Search for the cell housing the specified text and yield its [x, y] center coordinate. 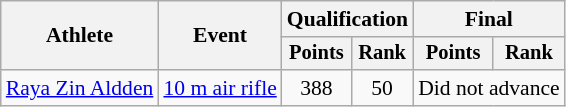
Athlete [80, 36]
Event [220, 36]
Did not advance [489, 88]
Raya Zin Aldden [80, 88]
Qualification [348, 19]
388 [316, 88]
Final [489, 19]
50 [382, 88]
10 m air rifle [220, 88]
